Identify which cell holds the provided text, then report its (X, Y) central coordinate. 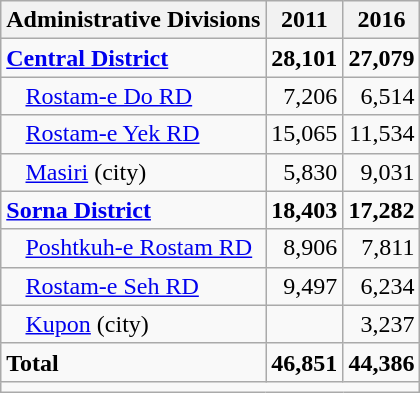
27,079 (382, 58)
Poshtkuh-e Rostam RD (134, 248)
Total (134, 362)
Administrative Divisions (134, 20)
Kupon (city) (134, 324)
6,514 (382, 96)
Rostam-e Do RD (134, 96)
46,851 (304, 362)
7,206 (304, 96)
9,497 (304, 286)
15,065 (304, 134)
18,403 (304, 210)
Rostam-e Seh RD (134, 286)
Masiri (city) (134, 172)
8,906 (304, 248)
9,031 (382, 172)
6,234 (382, 286)
3,237 (382, 324)
Sorna District (134, 210)
7,811 (382, 248)
17,282 (382, 210)
11,534 (382, 134)
28,101 (304, 58)
Central District (134, 58)
Rostam-e Yek RD (134, 134)
2016 (382, 20)
44,386 (382, 362)
2011 (304, 20)
5,830 (304, 172)
